Scan for the cell matching the given text and deliver its [X, Y] coordinate at center. 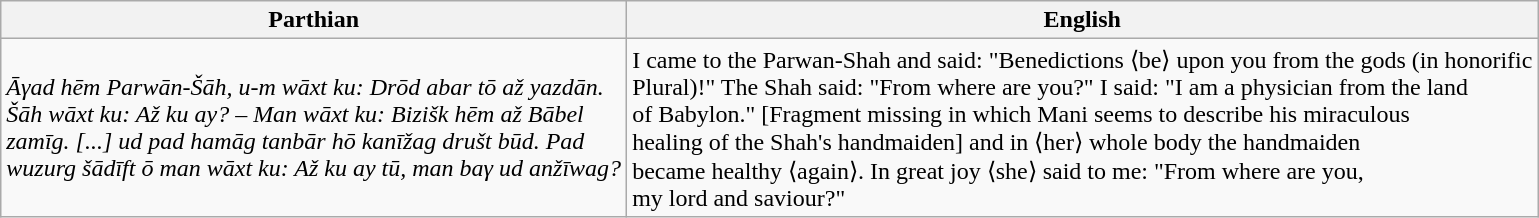
Parthian [314, 20]
English [1082, 20]
